Provide the [X, Y] coordinate of the cell's center where the given text is located.  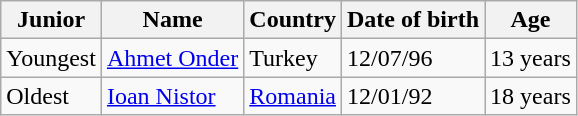
Age [531, 20]
Ahmet Onder [172, 58]
13 years [531, 58]
Ioan Nistor [172, 96]
Youngest [52, 58]
Country [293, 20]
Name [172, 20]
Turkey [293, 58]
Junior [52, 20]
Date of birth [414, 20]
12/07/96 [414, 58]
18 years [531, 96]
Romania [293, 96]
12/01/92 [414, 96]
Oldest [52, 96]
